Return [x, y] of the center of cell containing provided text 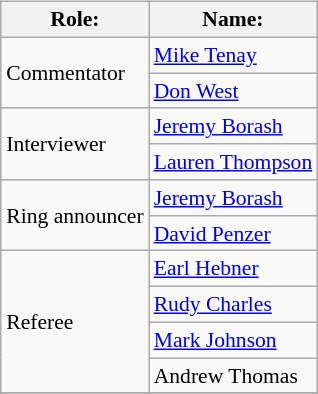
Name: [234, 20]
Interviewer [74, 144]
Referee [74, 322]
Role: [74, 20]
David Penzer [234, 233]
Mark Johnson [234, 340]
Commentator [74, 72]
Earl Hebner [234, 269]
Andrew Thomas [234, 376]
Ring announcer [74, 216]
Don West [234, 91]
Mike Tenay [234, 55]
Lauren Thompson [234, 162]
Rudy Charles [234, 305]
